Detect which cell encompasses the target text, then output its [X, Y] center coordinate. 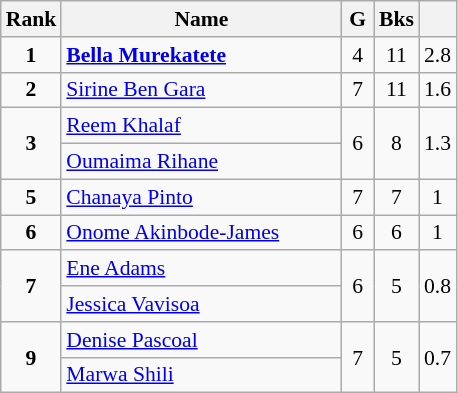
Bella Murekatete [201, 55]
1.6 [438, 90]
0.7 [438, 358]
Reem Khalaf [201, 126]
Bks [396, 19]
2 [32, 90]
0.8 [438, 286]
Jessica Vavisoa [201, 304]
Oumaima Rihane [201, 162]
Denise Pascoal [201, 340]
Marwa Shili [201, 375]
G [358, 19]
4 [358, 55]
9 [32, 358]
2.8 [438, 55]
3 [32, 144]
Ene Adams [201, 269]
Sirine Ben Gara [201, 90]
8 [396, 144]
Name [201, 19]
Chanaya Pinto [201, 197]
1.3 [438, 144]
Rank [32, 19]
Onome Akinbode-James [201, 233]
